Scan for the cell matching the given text and deliver its [X, Y] coordinate at center. 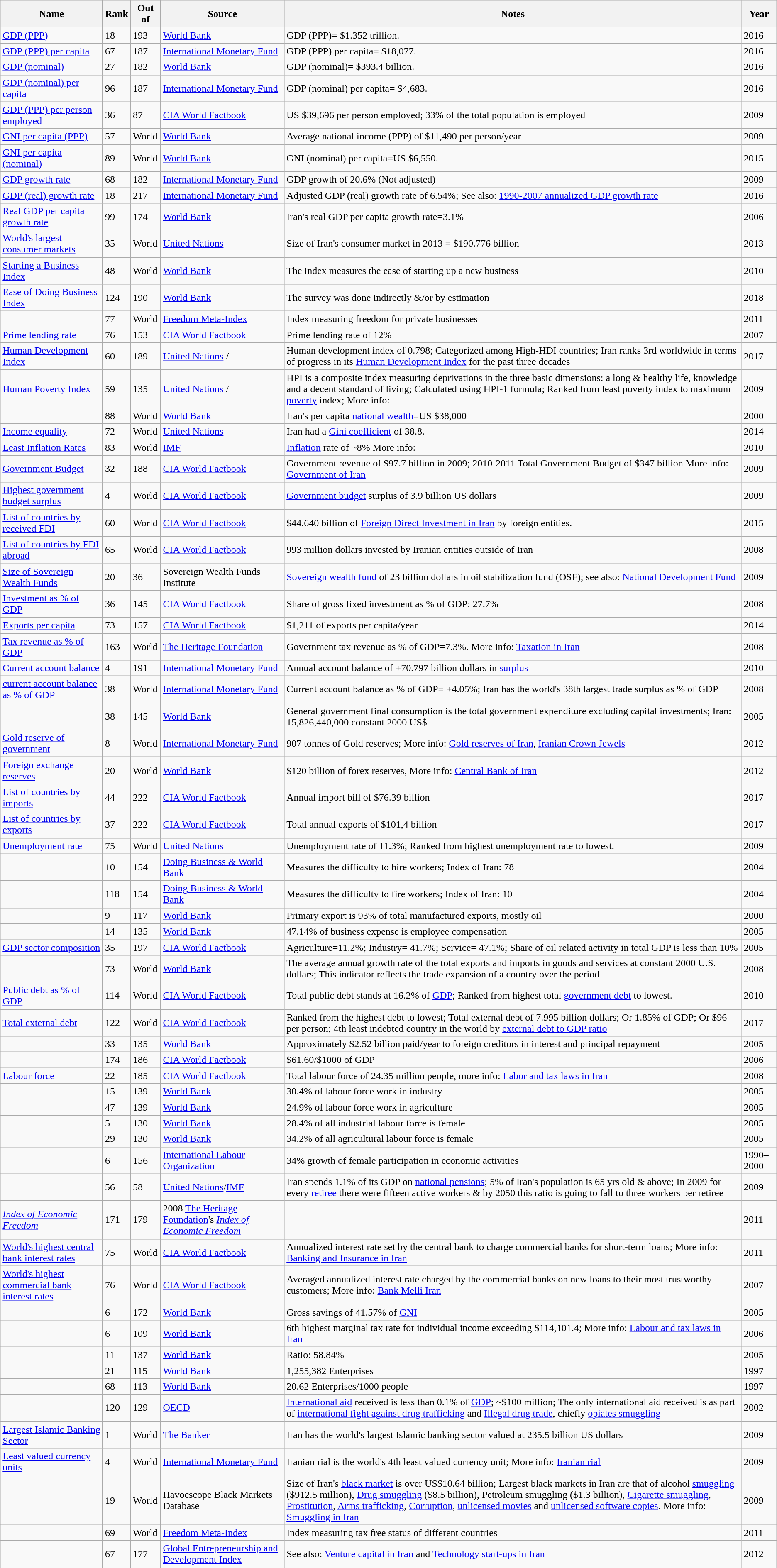
77 [116, 319]
Income equality [51, 432]
10 [116, 867]
Least Inflation Rates [51, 447]
Measures the difficulty to fire workers; Index of Iran: 10 [513, 894]
30.4% of labour force work in industry [513, 1092]
Government Budget [51, 469]
1,255,382 Enterprises [513, 1371]
Out of [146, 14]
Total annual exports of $101,4 billion [513, 824]
87 [146, 115]
IMF [222, 447]
69 [116, 1533]
GNI per capita (PPP) [51, 137]
37 [116, 824]
44 [116, 798]
65 [116, 550]
193 [146, 35]
197 [146, 947]
Real GDP per capita growth rate [51, 217]
120 [116, 1408]
Foreign exchange reserves [51, 770]
6th highest marginal tax rate for individual income exceeding $114,101.4; More info: Labour and tax laws in Iran [513, 1333]
GNI per capita (nominal) [51, 158]
Adjusted GDP (real) growth rate of 6.54%; See also: 1990-2007 annualized GDP growth rate [513, 195]
GDP (nominal)= $393.4 billion. [513, 67]
5 [116, 1123]
14 [116, 931]
GDP sector composition [51, 947]
96 [116, 88]
Ease of Doing Business Index [51, 298]
189 [146, 356]
28.4% of all industrial labour force is female [513, 1123]
The survey was done indirectly &/or by estimation [513, 298]
Name [51, 14]
current account balance as % of GDP [51, 690]
Annual account balance of +70.797 billion dollars in surplus [513, 668]
129 [146, 1408]
List of countries by exports [51, 824]
GDP (PPP) per person employed [51, 115]
47 [116, 1107]
Primary export is 93% of total manufactured exports, mostly oil [513, 916]
907 tonnes of Gold reserves; More info: Gold reserves of Iran, Iranian Crown Jewels [513, 744]
GDP (PPP) per capita [51, 51]
GDP growth of 20.6% (Not adjusted) [513, 179]
8 [116, 744]
Largest Islamic Banking Sector [51, 1435]
2008 The Heritage Foundation's Index of Economic Freedom [222, 1220]
Iran had a Gini coefficient of 38.8. [513, 432]
153 [146, 335]
GDP (PPP) [51, 35]
Current account balance [51, 668]
Global Entrepreneurship and Development Index [222, 1554]
19 [116, 1500]
Gold reserve of government [51, 744]
United Nations/IMF [222, 1187]
59 [116, 389]
Index measuring freedom for private businesses [513, 319]
48 [116, 271]
156 [146, 1160]
1 [116, 1435]
993 million dollars invested by Iranian entities outside of Iran [513, 550]
83 [116, 447]
24.9% of labour force work in agriculture [513, 1107]
Havocscope Black Markets Database [222, 1500]
Unemployment rate of 11.3%; Ranked from highest unemployment rate to lowest. [513, 846]
Prime lending rate [51, 335]
The index measures the ease of starting up a new business [513, 271]
OECD [222, 1408]
GDP (PPP)= $1.352 trillion. [513, 35]
Tax revenue as % of GDP [51, 647]
20.62 Enterprises/1000 people [513, 1387]
GDP growth rate [51, 179]
GNI (nominal) per capita=US $6,550. [513, 158]
GDP (nominal) [51, 67]
188 [146, 469]
109 [146, 1333]
172 [146, 1312]
Government revenue of $97.7 billion in 2009; 2010-2011 Total Government Budget of $347 billion More info: Government of Iran [513, 469]
Annualized interest rate set by the central bank to charge commercial banks for short-term loans; More info: Banking and Insurance in Iran [513, 1253]
34.2% of all agricultural labour force is female [513, 1139]
2002 [759, 1408]
114 [116, 995]
Human Poverty Index [51, 389]
GDP (PPP) per capita= $18,077. [513, 51]
Index of Economic Freedom [51, 1220]
Size of Iran's consumer market in 2013 = $190.776 billion [513, 243]
Total labour force of 24.35 million people, more info: Labor and tax laws in Iran [513, 1076]
Rank [116, 14]
US $39,696 per person employed; 33% of the total population is employed [513, 115]
Government tax revenue as % of GDP=7.3%. More info: Taxation in Iran [513, 647]
29 [116, 1139]
$44.640 billion of Foreign Direct Investment in Iran by foreign entities. [513, 523]
118 [116, 894]
See also: Venture capital in Iran and Technology start-ups in Iran [513, 1554]
Index measuring tax free status of different countries [513, 1533]
124 [116, 298]
List of countries by imports [51, 798]
190 [146, 298]
Approximately $2.52 billion paid/year to foreign creditors in interest and principal repayment [513, 1044]
Source [222, 14]
Iran's real GDP per capita growth rate=3.1% [513, 217]
57 [116, 137]
Iranian rial is the world's 4th least valued currency unit; More info: Iranian rial [513, 1462]
International Labour Organization [222, 1160]
$1,211 of exports per capita/year [513, 625]
117 [146, 916]
Sovereign Wealth Funds Institute [222, 577]
Total public debt stands at 16.2% of GDP; Ranked from highest total government debt to lowest. [513, 995]
171 [116, 1220]
Size of Sovereign Wealth Funds [51, 577]
Iran's per capita national wealth=US $38,000 [513, 416]
Labour force [51, 1076]
122 [116, 1023]
27 [116, 67]
Sovereign wealth fund of 23 billion dollars in oil stabilization fund (OSF); see also: National Development Fund [513, 577]
1990–2000 [759, 1160]
217 [146, 195]
Ratio: 58.84% [513, 1355]
191 [146, 668]
9 [116, 916]
Highest government budget surplus [51, 496]
Annual import bill of $76.39 billion [513, 798]
$61.60/$1000 of GDP [513, 1060]
Total external debt [51, 1023]
21 [116, 1371]
185 [146, 1076]
List of countries by received FDI [51, 523]
11 [116, 1355]
GDP (real) growth rate [51, 195]
List of countries by FDI abroad [51, 550]
34% growth of female participation in economic activities [513, 1160]
47.14% of business expense is employee compensation [513, 931]
157 [146, 625]
GDP (nominal) per capita [51, 88]
Public debt as % of GDP [51, 995]
58 [146, 1187]
Iran has the world's largest Islamic banking sector valued at 235.5 billion US dollars [513, 1435]
Averaged annualized interest rate charged by the commercial banks on new loans to their most trustworthy customers; More info: Bank Melli Iran [513, 1285]
Measures the difficulty to hire workers; Index of Iran: 78 [513, 867]
186 [146, 1060]
Human Development Index [51, 356]
88 [116, 416]
Share of gross fixed investment as % of GDP: 27.7% [513, 603]
99 [116, 217]
Gross savings of 41.57% of GNI [513, 1312]
177 [146, 1554]
137 [146, 1355]
22 [116, 1076]
Starting a Business Index [51, 271]
Exports per capita [51, 625]
33 [116, 1044]
115 [146, 1371]
2013 [759, 243]
113 [146, 1387]
World's highest central bank interest rates [51, 1253]
32 [116, 469]
GDP (nominal) per capita= $4,683. [513, 88]
2018 [759, 298]
Least valued currency units [51, 1462]
15 [116, 1092]
Year [759, 14]
Average national income (PPP) of $11,490 per person/year [513, 137]
163 [116, 647]
The Banker [222, 1435]
Investment as % of GDP [51, 603]
The Heritage Foundation [222, 647]
Current account balance as % of GDP= +4.05%; Iran has the world's 38th largest trade surplus as % of GDP [513, 690]
Prime lending rate of 12% [513, 335]
Inflation rate of ~8% More info: [513, 447]
World's highest commercial bank interest rates [51, 1285]
72 [116, 432]
Government budget surplus of 3.9 billion US dollars [513, 496]
Unemployment rate [51, 846]
89 [116, 158]
General government final consumption is the total government expenditure excluding capital investments; Iran: 15,826,440,000 constant 2000 US$ [513, 716]
179 [146, 1220]
$120 billion of forex reserves, More info: Central Bank of Iran [513, 770]
56 [116, 1187]
Notes [513, 14]
Agriculture=11.2%; Industry= 41.7%; Service= 47.1%; Share of oil related activity in total GDP is less than 10% [513, 947]
World's largest consumer markets [51, 243]
